Search for the cell housing the specified text and yield its (X, Y) center coordinate. 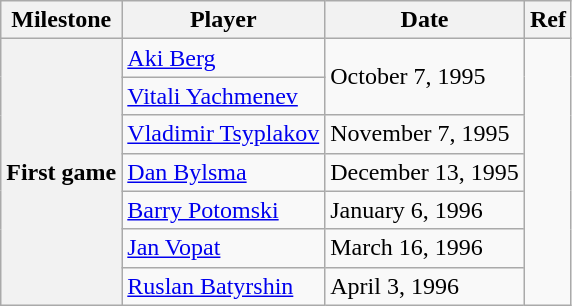
March 16, 1996 (425, 248)
Player (224, 20)
Aki Berg (224, 58)
Vitali Yachmenev (224, 96)
Barry Potomski (224, 210)
April 3, 1996 (425, 286)
First game (62, 172)
Dan Bylsma (224, 172)
Ref (548, 20)
Jan Vopat (224, 248)
Date (425, 20)
December 13, 1995 (425, 172)
November 7, 1995 (425, 134)
Milestone (62, 20)
October 7, 1995 (425, 77)
Vladimir Tsyplakov (224, 134)
Ruslan Batyrshin (224, 286)
January 6, 1996 (425, 210)
